Return [x, y] of the center of cell containing provided text 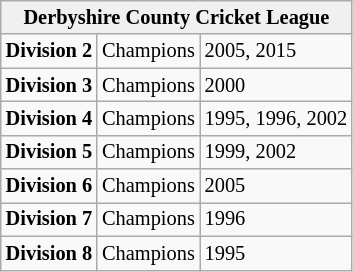
Division 7 [49, 219]
2005 [276, 186]
Division 2 [49, 51]
Derbyshire County Cricket League [176, 17]
Division 6 [49, 186]
Division 5 [49, 152]
Division 4 [49, 118]
2005, 2015 [276, 51]
1999, 2002 [276, 152]
Division 3 [49, 85]
1995 [276, 253]
Division 8 [49, 253]
2000 [276, 85]
1996 [276, 219]
1995, 1996, 2002 [276, 118]
